Output the [x, y] coordinate of the center of the cell containing the given text.  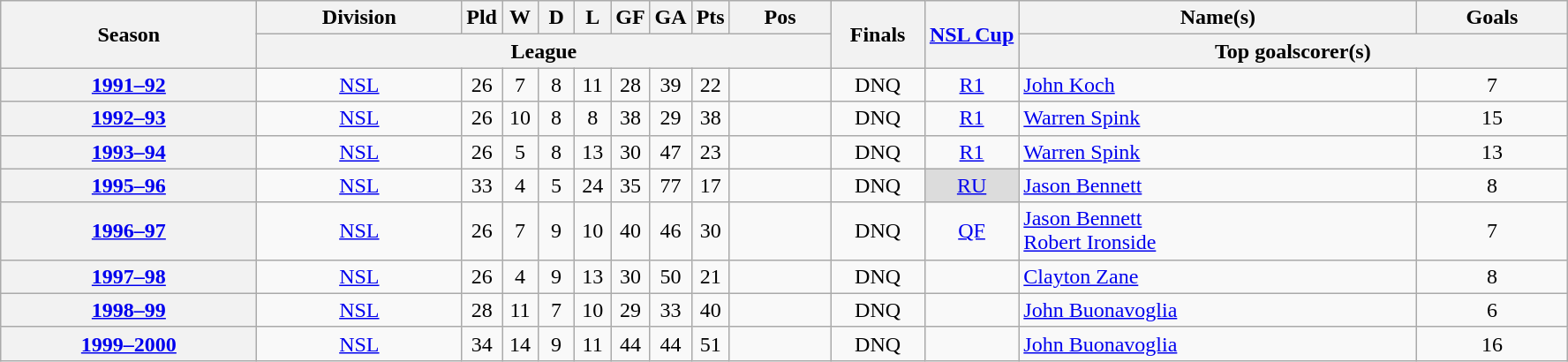
Clayton Zane [1218, 276]
John Koch [1218, 85]
Top goalscorer(s) [1293, 51]
1998–99 [129, 310]
35 [630, 185]
17 [710, 185]
77 [671, 185]
W [519, 18]
GA [671, 18]
1996–97 [129, 231]
L [593, 18]
RU [971, 185]
D [556, 18]
Division [359, 18]
46 [671, 231]
1995–96 [129, 185]
47 [671, 152]
1992–93 [129, 118]
21 [710, 276]
16 [1492, 343]
1991–92 [129, 85]
Jason BennettRobert Ironside [1218, 231]
Pld [482, 18]
50 [671, 276]
1993–94 [129, 152]
Pts [710, 18]
Season [129, 34]
6 [1492, 310]
QF [971, 231]
23 [710, 152]
Finals [878, 34]
15 [1492, 118]
22 [710, 85]
34 [482, 343]
Goals [1492, 18]
51 [710, 343]
39 [671, 85]
GF [630, 18]
1997–98 [129, 276]
Name(s) [1218, 18]
League [544, 51]
14 [519, 343]
Pos [780, 18]
Jason Bennett [1218, 185]
1999–2000 [129, 343]
24 [593, 185]
NSL Cup [971, 34]
